Pinpoint the cell where the given text exists, returning its (X, Y) midpoint coordinate. 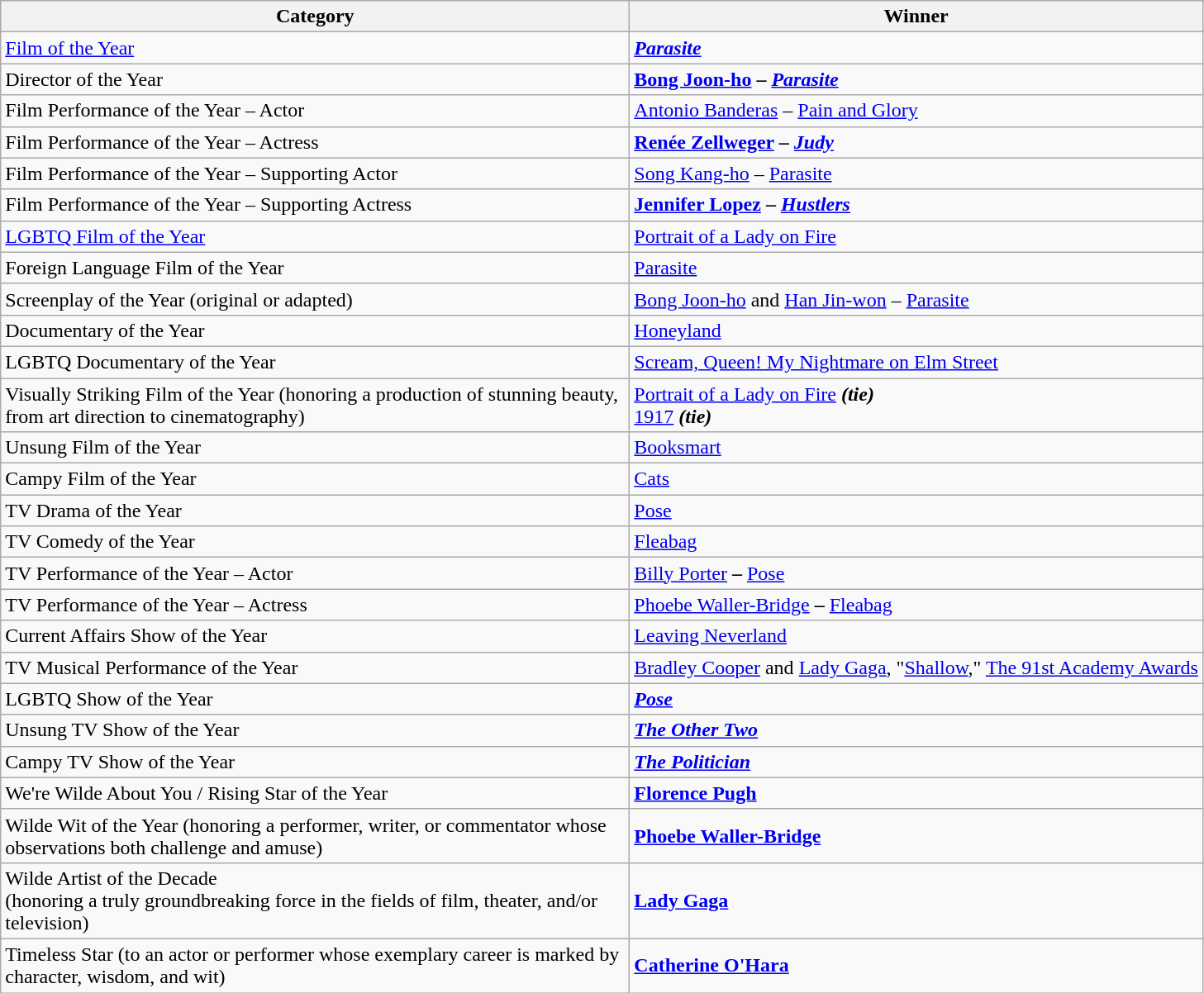
Renée Zellweger – Judy (916, 142)
Director of the Year (316, 79)
Jennifer Lopez – Hustlers (916, 205)
We're Wilde About You / Rising Star of the Year (316, 793)
Campy Film of the Year (316, 479)
Wilde Wit of the Year (honoring a performer, writer, or commentator whose observations both challenge and amuse) (316, 836)
Winner (916, 17)
The Other Two (916, 730)
Phoebe Waller-Bridge (916, 836)
TV Musical Performance of the Year (316, 668)
Film Performance of the Year – Actress (316, 142)
Fleabag (916, 542)
Scream, Queen! My Nightmare on Elm Street (916, 362)
Screenplay of the Year (original or adapted) (316, 299)
Florence Pugh (916, 793)
Leaving Neverland (916, 636)
Unsung Film of the Year (316, 448)
Lady Gaga (916, 900)
Catherine O'Hara (916, 965)
LGBTQ Film of the Year (316, 236)
Cats (916, 479)
Portrait of a Lady on Fire (tie) 1917 (tie) (916, 405)
Phoebe Waller-Bridge – Fleabag (916, 605)
Unsung TV Show of the Year (316, 730)
Bong Joon-ho and Han Jin-won – Parasite (916, 299)
Foreign Language Film of the Year (316, 268)
Song Kang-ho – Parasite (916, 173)
Campy TV Show of the Year (316, 762)
Portrait of a Lady on Fire (916, 236)
Honeyland (916, 330)
Bradley Cooper and Lady Gaga, "Shallow," The 91st Academy Awards (916, 668)
Documentary of the Year (316, 330)
Film Performance of the Year – Actor (316, 111)
LGBTQ Show of the Year (316, 699)
Billy Porter – Pose (916, 573)
Bong Joon-ho – Parasite (916, 79)
LGBTQ Documentary of the Year (316, 362)
Film Performance of the Year – Supporting Actress (316, 205)
Film of the Year (316, 48)
Visually Striking Film of the Year (honoring a production of stunning beauty, from art direction to cinematography) (316, 405)
Timeless Star (to an actor or performer whose exemplary career is marked by character, wisdom, and wit) (316, 965)
TV Performance of the Year – Actor (316, 573)
The Politician (916, 762)
Wilde Artist of the Decade (honoring a truly groundbreaking force in the fields of film, theater, and/or television) (316, 900)
TV Drama of the Year (316, 511)
TV Comedy of the Year (316, 542)
Film Performance of the Year – Supporting Actor (316, 173)
Booksmart (916, 448)
Category (316, 17)
Antonio Banderas – Pain and Glory (916, 111)
TV Performance of the Year – Actress (316, 605)
Current Affairs Show of the Year (316, 636)
